Pinpoint the cell where the given text exists, returning its [X, Y] midpoint coordinate. 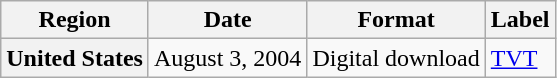
August 3, 2004 [227, 58]
Format [396, 20]
Digital download [396, 58]
Date [227, 20]
TVT [520, 58]
United States [75, 58]
Label [520, 20]
Region [75, 20]
